Capture the cell that displays the provided text and extract its (x, y) central coordinate. 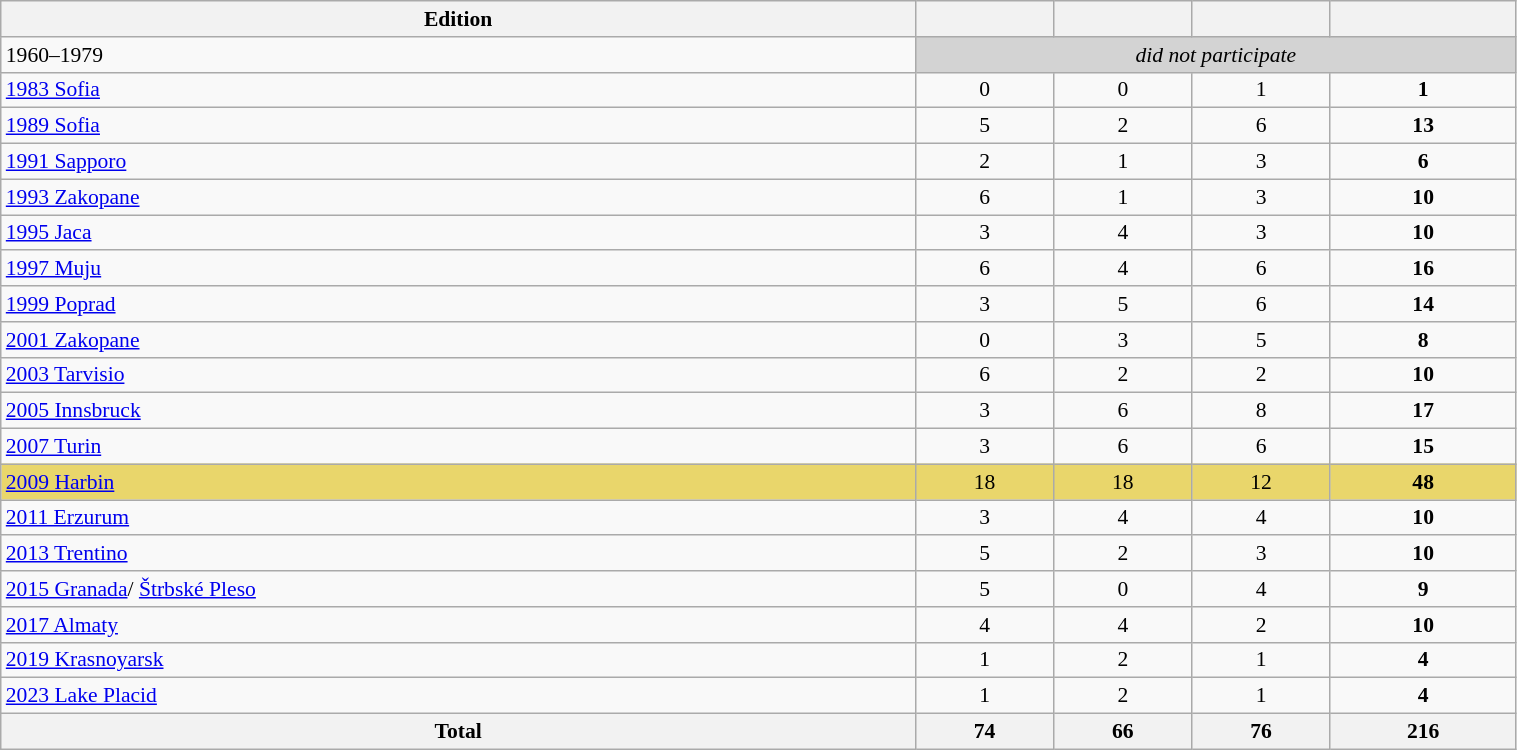
1997 Muju (458, 269)
2015 Granada/ Štrbské Pleso (458, 589)
2011 Erzurum (458, 518)
12 (1261, 482)
13 (1423, 126)
1995 Jaca (458, 233)
Edition (458, 19)
76 (1261, 732)
17 (1423, 411)
1999 Poprad (458, 304)
did not participate (1216, 55)
2003 Tarvisio (458, 375)
15 (1423, 447)
216 (1423, 732)
2007 Turin (458, 447)
1960–1979 (458, 55)
2001 Zakopane (458, 340)
74 (984, 732)
1983 Sofia (458, 90)
2013 Trentino (458, 554)
1989 Sofia (458, 126)
66 (1123, 732)
1993 Zakopane (458, 197)
9 (1423, 589)
2005 Innsbruck (458, 411)
48 (1423, 482)
2023 Lake Placid (458, 696)
Total (458, 732)
14 (1423, 304)
1991 Sapporo (458, 162)
2017 Almaty (458, 625)
2009 Harbin (458, 482)
2019 Krasnoyarsk (458, 660)
16 (1423, 269)
